Identify which cell holds the provided text, then report its [x, y] central coordinate. 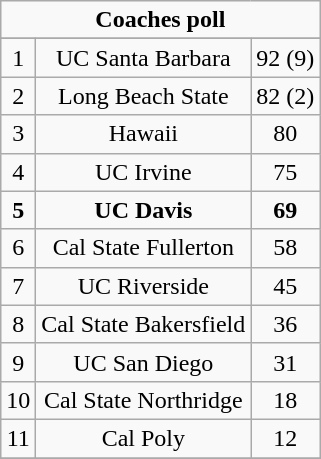
31 [286, 362]
UC Santa Barbara [144, 58]
9 [18, 362]
82 (2) [286, 96]
18 [286, 400]
1 [18, 58]
Hawaii [144, 134]
92 (9) [286, 58]
Coaches poll [160, 20]
Cal State Bakersfield [144, 324]
Cal State Fullerton [144, 248]
7 [18, 286]
3 [18, 134]
8 [18, 324]
12 [286, 438]
UC Riverside [144, 286]
4 [18, 172]
58 [286, 248]
75 [286, 172]
11 [18, 438]
UC Irvine [144, 172]
69 [286, 210]
10 [18, 400]
Long Beach State [144, 96]
80 [286, 134]
UC Davis [144, 210]
5 [18, 210]
6 [18, 248]
36 [286, 324]
Cal Poly [144, 438]
UC San Diego [144, 362]
45 [286, 286]
Cal State Northridge [144, 400]
2 [18, 96]
